Return [x, y] of the center of cell containing provided text 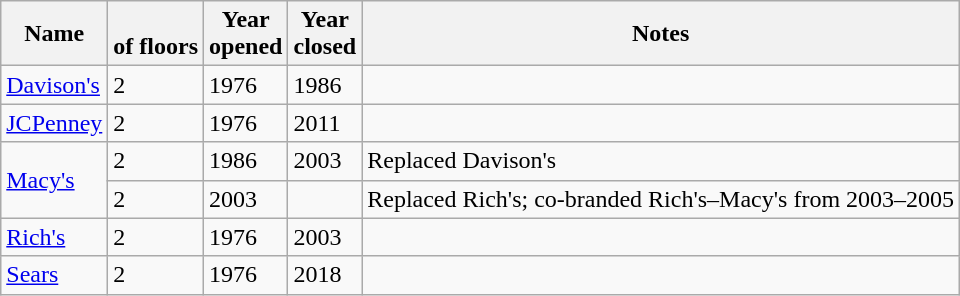
Davison's [54, 85]
of floors [156, 34]
Name [54, 34]
Yearclosed [325, 34]
JCPenney [54, 123]
Sears [54, 275]
Yearopened [246, 34]
2011 [325, 123]
2018 [325, 275]
Notes [661, 34]
Replaced Davison's [661, 161]
Replaced Rich's; co-branded Rich's–Macy's from 2003–2005 [661, 199]
Rich's [54, 237]
Macy's [54, 180]
